Determine the [X, Y] coordinate at the center of the cell enclosing the given text.  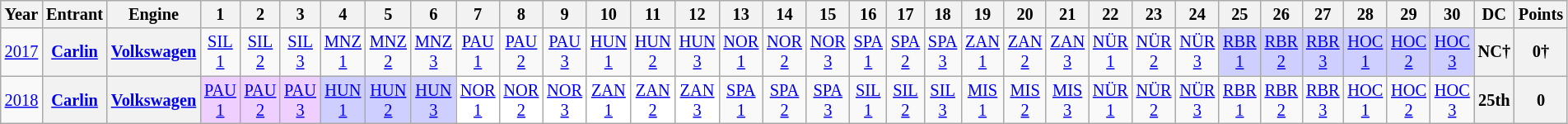
12 [698, 14]
5 [389, 14]
MNZ3 [433, 52]
Entrant [74, 14]
2 [260, 14]
9 [565, 14]
6 [433, 14]
MIS2 [1025, 100]
25th [1494, 100]
2018 [21, 100]
MIS1 [982, 100]
DC [1494, 14]
20 [1025, 14]
10 [609, 14]
11 [653, 14]
MNZ2 [389, 52]
NC† [1494, 52]
22 [1110, 14]
0 [1541, 100]
0† [1541, 52]
2017 [21, 52]
18 [942, 14]
19 [982, 14]
24 [1197, 14]
8 [522, 14]
15 [828, 14]
25 [1239, 14]
Engine [153, 14]
28 [1365, 14]
MIS3 [1067, 100]
16 [868, 14]
1 [221, 14]
7 [478, 14]
Points [1541, 14]
27 [1323, 14]
29 [1408, 14]
Year [21, 14]
3 [300, 14]
MNZ1 [343, 52]
17 [906, 14]
26 [1281, 14]
14 [784, 14]
30 [1453, 14]
23 [1155, 14]
4 [343, 14]
21 [1067, 14]
13 [741, 14]
